Detect which cell encompasses the target text, then output its [x, y] center coordinate. 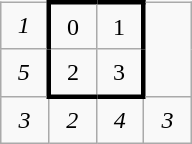
0 [72, 26]
5 [25, 72]
4 [120, 120]
